Pinpoint the cell where the given text exists, returning its [X, Y] midpoint coordinate. 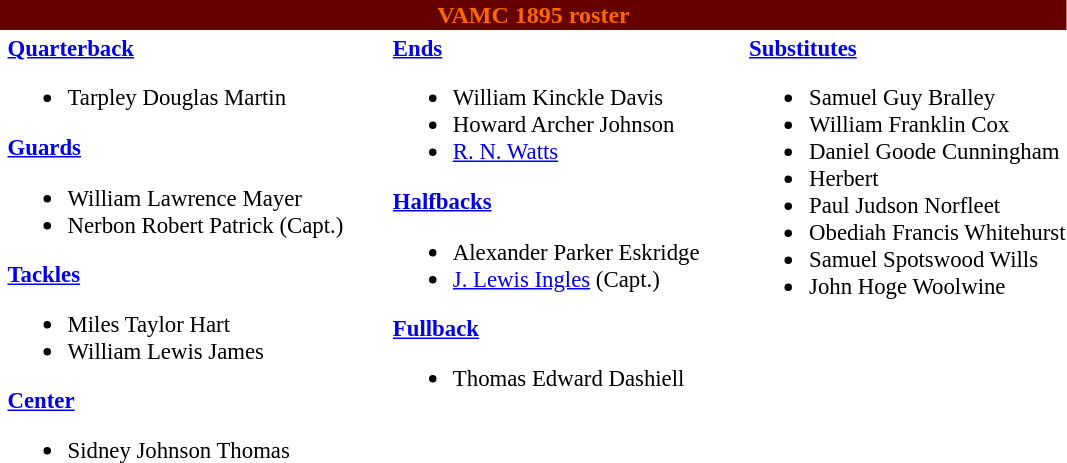
VAMC 1895 roster [534, 15]
